Extract the [X, Y] coordinate from the center of the cell holding the provided text.  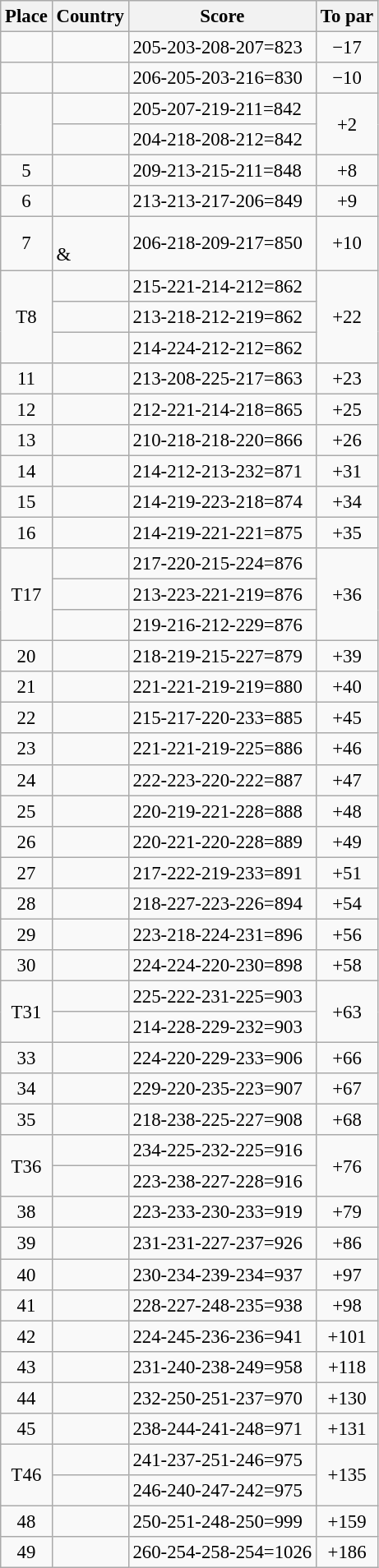
45 [26, 1429]
35 [26, 1120]
232-250-251-237=970 [222, 1398]
20 [26, 657]
+159 [347, 1521]
217-220-215-224=876 [222, 564]
T17 [26, 595]
+10 [347, 243]
21 [26, 687]
48 [26, 1521]
+36 [347, 595]
205-203-208-207=823 [222, 48]
225-222-231-225=903 [222, 996]
+9 [347, 201]
+86 [347, 1243]
+2 [347, 125]
+35 [347, 533]
204-218-208-212=842 [222, 140]
250-251-248-250=999 [222, 1521]
+58 [347, 966]
+68 [347, 1120]
49 [26, 1552]
215-221-214-212=862 [222, 286]
+63 [347, 1011]
210-218-218-220=866 [222, 440]
−17 [347, 48]
217-222-219-233=891 [222, 873]
34 [26, 1089]
220-221-220-228=889 [222, 842]
16 [26, 533]
28 [26, 904]
206-218-209-217=850 [222, 243]
+101 [347, 1336]
+25 [347, 409]
41 [26, 1305]
+54 [347, 904]
+79 [347, 1212]
224-245-236-236=941 [222, 1336]
+135 [347, 1474]
39 [26, 1243]
26 [26, 842]
213-213-217-206=849 [222, 201]
214-224-212-212=862 [222, 348]
+186 [347, 1552]
22 [26, 718]
214-228-229-232=903 [222, 1027]
+97 [347, 1275]
+56 [347, 934]
33 [26, 1058]
246-240-247-242=975 [222, 1491]
241-237-251-246=975 [222, 1460]
260-254-258-254=1026 [222, 1552]
14 [26, 471]
+8 [347, 171]
214-219-223-218=874 [222, 502]
T31 [26, 1011]
40 [26, 1275]
214-212-213-232=871 [222, 471]
+98 [347, 1305]
+47 [347, 780]
234-225-232-225=916 [222, 1151]
23 [26, 749]
42 [26, 1336]
+51 [347, 873]
+26 [347, 440]
27 [26, 873]
230-234-239-234=937 [222, 1275]
+130 [347, 1398]
231-231-227-237=926 [222, 1243]
213-218-212-219=862 [222, 316]
224-224-220-230=898 [222, 966]
+23 [347, 378]
218-227-223-226=894 [222, 904]
+131 [347, 1429]
To par [347, 16]
+76 [347, 1165]
205-207-219-211=842 [222, 109]
6 [26, 201]
224-220-229-233=906 [222, 1058]
218-219-215-227=879 [222, 657]
29 [26, 934]
219-216-212-229=876 [222, 625]
38 [26, 1212]
+49 [347, 842]
223-233-230-233=919 [222, 1212]
223-218-224-231=896 [222, 934]
238-244-241-248=971 [222, 1429]
218-238-225-227=908 [222, 1120]
213-223-221-219=876 [222, 595]
220-219-221-228=888 [222, 811]
Place [26, 16]
+66 [347, 1058]
12 [26, 409]
214-219-221-221=875 [222, 533]
+39 [347, 657]
30 [26, 966]
+118 [347, 1367]
+22 [347, 317]
+34 [347, 502]
+45 [347, 718]
7 [26, 243]
15 [26, 502]
T36 [26, 1165]
T8 [26, 317]
24 [26, 780]
43 [26, 1367]
228-227-248-235=938 [222, 1305]
−10 [347, 78]
222-223-220-222=887 [222, 780]
231-240-238-249=958 [222, 1367]
11 [26, 378]
44 [26, 1398]
213-208-225-217=863 [222, 378]
13 [26, 440]
+46 [347, 749]
+48 [347, 811]
5 [26, 171]
223-238-227-228=916 [222, 1182]
+31 [347, 471]
Score [222, 16]
221-221-219-219=880 [222, 687]
& [90, 243]
212-221-214-218=865 [222, 409]
T46 [26, 1474]
+67 [347, 1089]
209-213-215-211=848 [222, 171]
215-217-220-233=885 [222, 718]
+40 [347, 687]
206-205-203-216=830 [222, 78]
Country [90, 16]
229-220-235-223=907 [222, 1089]
25 [26, 811]
221-221-219-225=886 [222, 749]
